Scan for the cell matching the given text and deliver its (X, Y) coordinate at center. 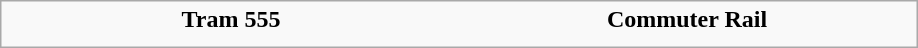
Commuter Rail (686, 19)
Tram 555 (230, 19)
